From the cell containing the given text, extract its center point as [X, Y] coordinate. 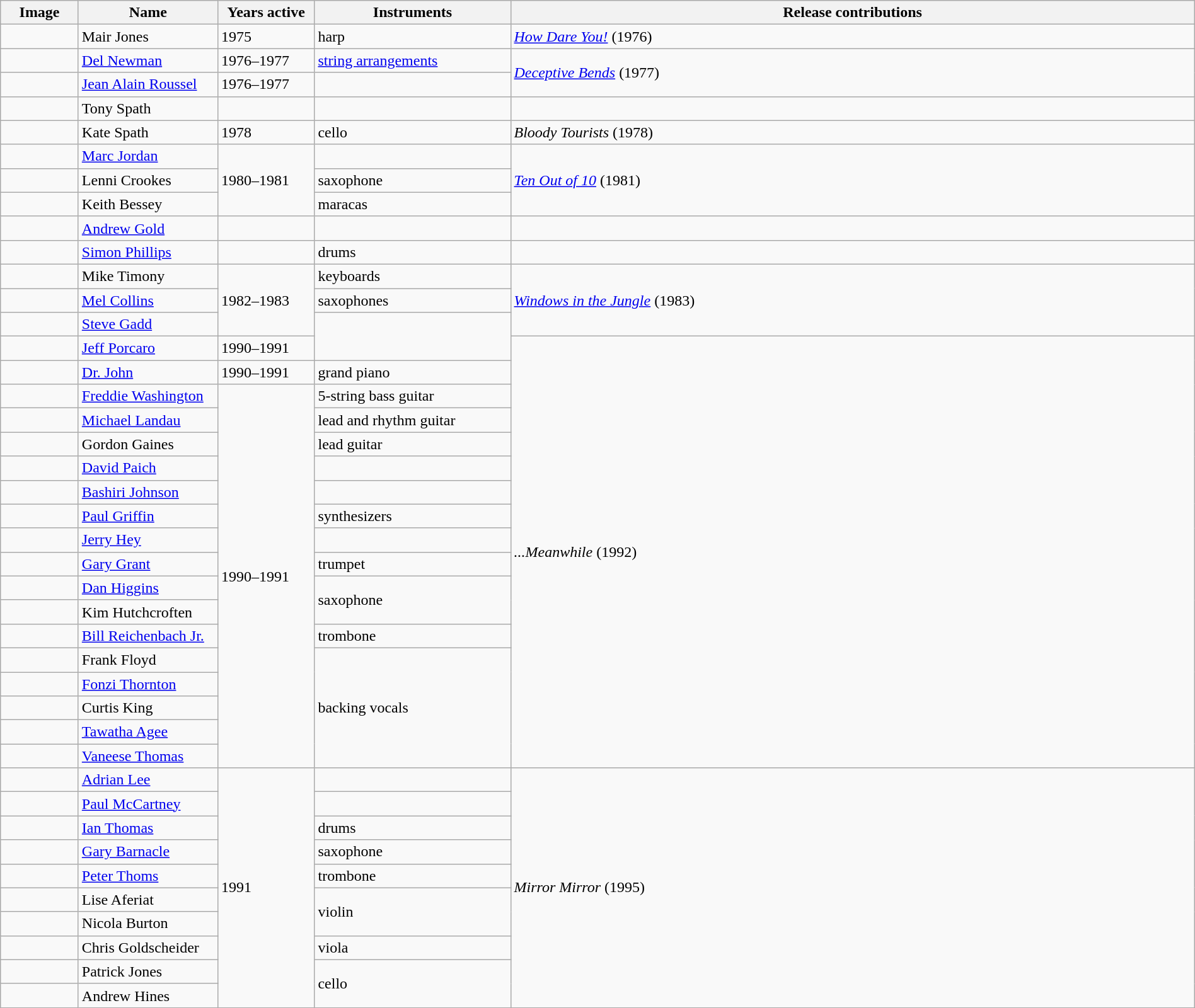
Gordon Gaines [147, 444]
Jean Alain Roussel [147, 84]
Frank Floyd [147, 660]
Freddie Washington [147, 396]
Image [40, 13]
harp [412, 37]
Tony Spath [147, 108]
Lenni Crookes [147, 180]
Bashiri Johnson [147, 492]
keyboards [412, 276]
1982–1983 [266, 300]
Mel Collins [147, 301]
Bill Reichenbach Jr. [147, 636]
Steve Gadd [147, 324]
Name [147, 13]
Paul McCartney [147, 804]
Tawatha Agee [147, 732]
Deceptive Bends (1977) [852, 72]
Michael Landau [147, 420]
backing vocals [412, 707]
lead guitar [412, 444]
How Dare You! (1976) [852, 37]
synthesizers [412, 516]
Lise Aferiat [147, 900]
David Paich [147, 468]
Peter Thoms [147, 876]
Gary Grant [147, 564]
violin [412, 912]
maracas [412, 204]
Simon Phillips [147, 252]
viola [412, 948]
Nicola Burton [147, 924]
Paul Griffin [147, 516]
string arrangements [412, 60]
1991 [266, 888]
Andrew Hines [147, 995]
Windows in the Jungle (1983) [852, 300]
Bloody Tourists (1978) [852, 132]
Keith Bessey [147, 204]
1978 [266, 132]
Fonzi Thornton [147, 684]
...Meanwhile (1992) [852, 552]
Del Newman [147, 60]
Chris Goldscheider [147, 948]
Mirror Mirror (1995) [852, 888]
Andrew Gold [147, 228]
Mair Jones [147, 37]
Kim Hutchcroften [147, 612]
Ten Out of 10 (1981) [852, 180]
Jeff Porcaro [147, 348]
5-string bass guitar [412, 396]
Instruments [412, 13]
Kate Spath [147, 132]
lead and rhythm guitar [412, 420]
Mike Timony [147, 276]
Gary Barnacle [147, 852]
grand piano [412, 372]
Ian Thomas [147, 828]
Curtis King [147, 708]
Marc Jordan [147, 156]
Dan Higgins [147, 588]
Patrick Jones [147, 971]
Jerry Hey [147, 540]
Years active [266, 13]
Release contributions [852, 13]
Vaneese Thomas [147, 756]
1980–1981 [266, 180]
trumpet [412, 564]
Dr. John [147, 372]
saxophones [412, 301]
Adrian Lee [147, 780]
1975 [266, 37]
